For the text-containing cell, return its midpoint in (x, y) coordinate format. 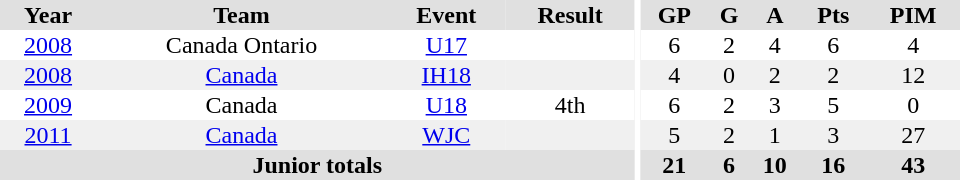
G (730, 15)
Junior totals (317, 165)
27 (913, 135)
Result (570, 15)
4th (570, 105)
U18 (446, 105)
Canada Ontario (242, 45)
12 (913, 75)
PIM (913, 15)
WJC (446, 135)
U17 (446, 45)
Event (446, 15)
GP (674, 15)
2009 (48, 105)
1 (774, 135)
Year (48, 15)
Pts (833, 15)
21 (674, 165)
2011 (48, 135)
Team (242, 15)
IH18 (446, 75)
16 (833, 165)
43 (913, 165)
10 (774, 165)
A (774, 15)
